Scan for the cell matching the given text and deliver its (x, y) coordinate at center. 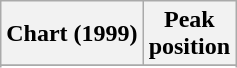
Chart (1999) (72, 34)
Peakposition (189, 34)
